For the text-containing cell, return its midpoint in [x, y] coordinate format. 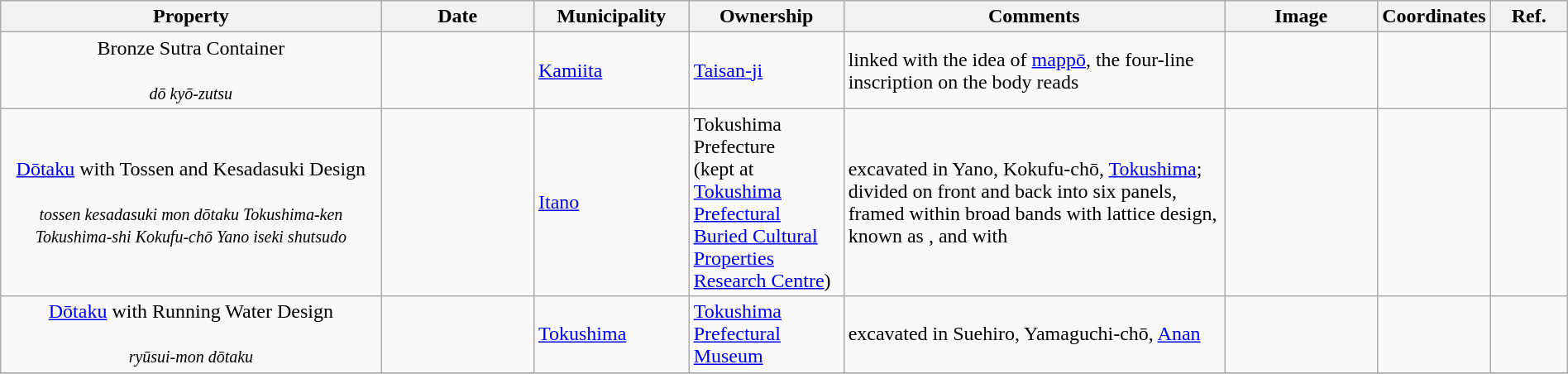
Dōtaku with Running Water Designryūsui-mon dōtaku [191, 334]
Image [1302, 17]
Coordinates [1434, 17]
linked with the idea of mappō, the four-line inscription on the body reads [1034, 70]
Municipality [611, 17]
Kamiita [611, 70]
Bronze Sutra Containerdō kyō-zutsu [191, 70]
Ref. [1528, 17]
Ownership [766, 17]
Comments [1034, 17]
Date [457, 17]
Tokushima Prefecture(kept at Tokushima Prefectural Buried Cultural Properties Research Centre) [766, 202]
Tokushima [611, 334]
Property [191, 17]
excavated in Suehiro, Yamaguchi-chō, Anan [1034, 334]
Taisan-ji [766, 70]
Itano [611, 202]
Dōtaku with Tossen and Kesadasuki Designtossen kesadasuki mon dōtaku Tokushima-ken Tokushima-shi Kokufu-chō Yano iseki shutsudo [191, 202]
Tokushima Prefectural Museum [766, 334]
